Output the (X, Y) coordinate of the center of the cell containing the given text.  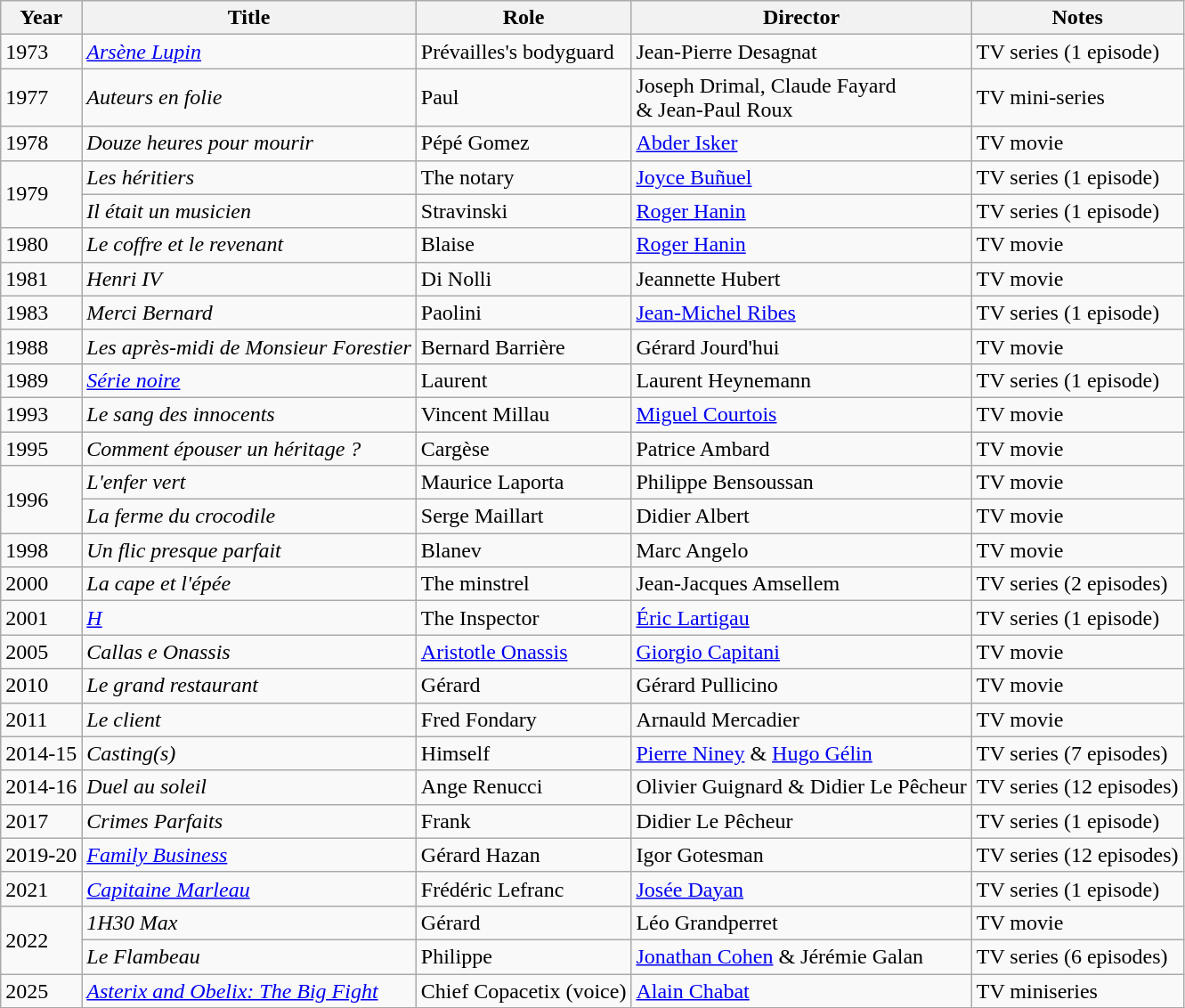
Le sang des innocents (249, 414)
2001 (41, 618)
Jean-Jacques Amsellem (801, 584)
Role (524, 18)
1973 (41, 52)
Capitaine Marleau (249, 889)
Alain Chabat (801, 991)
TV miniseries (1077, 991)
Paul (524, 98)
Merci Bernard (249, 313)
1989 (41, 380)
Duel au soleil (249, 787)
Gérard Pullicino (801, 686)
Série noire (249, 380)
Prévailles's bodyguard (524, 52)
Pépé Gomez (524, 143)
Frank (524, 821)
Frédéric Lefranc (524, 889)
Joyce Buñuel (801, 177)
Marc Angelo (801, 550)
2014-16 (41, 787)
La ferme du crocodile (249, 516)
TV series (2 episodes) (1077, 584)
Giorgio Capitani (801, 652)
Jonathan Cohen & Jérémie Galan (801, 956)
Didier Albert (801, 516)
Arnauld Mercadier (801, 719)
Fred Fondary (524, 719)
Olivier Guignard & Didier Le Pêcheur (801, 787)
Léo Grandperret (801, 923)
Serge Maillart (524, 516)
Patrice Ambard (801, 448)
Douze heures pour mourir (249, 143)
The Inspector (524, 618)
Abder Isker (801, 143)
TV series (7 episodes) (1077, 753)
2022 (41, 939)
1H30 Max (249, 923)
1980 (41, 245)
1979 (41, 194)
1978 (41, 143)
Year (41, 18)
2014-15 (41, 753)
Un flic presque parfait (249, 550)
Ange Renucci (524, 787)
2025 (41, 991)
Henri IV (249, 279)
The minstrel (524, 584)
Vincent Millau (524, 414)
2005 (41, 652)
Miguel Courtois (801, 414)
1983 (41, 313)
Laurent (524, 380)
Comment épouser un héritage ? (249, 448)
Laurent Heynemann (801, 380)
Di Nolli (524, 279)
Joseph Drimal, Claude Fayard & Jean-Paul Roux (801, 98)
2000 (41, 584)
1998 (41, 550)
Blaise (524, 245)
1988 (41, 346)
2019-20 (41, 855)
1995 (41, 448)
Josée Dayan (801, 889)
Jean-Pierre Desagnat (801, 52)
Stravinski (524, 211)
Blanev (524, 550)
Director (801, 18)
1996 (41, 500)
Himself (524, 753)
Le coffre et le revenant (249, 245)
TV series (6 episodes) (1077, 956)
Chief Copacetix (voice) (524, 991)
TV mini-series (1077, 98)
Philippe Bensoussan (801, 483)
2010 (41, 686)
Il était un musicien (249, 211)
Les héritiers (249, 177)
Philippe (524, 956)
Jean-Michel Ribes (801, 313)
Le Flambeau (249, 956)
Les après-midi de Monsieur Forestier (249, 346)
Le client (249, 719)
1993 (41, 414)
Casting(s) (249, 753)
Didier Le Pêcheur (801, 821)
Le grand restaurant (249, 686)
Crimes Parfaits (249, 821)
1981 (41, 279)
La cape et l'épée (249, 584)
Paolini (524, 313)
Title (249, 18)
2021 (41, 889)
Arsène Lupin (249, 52)
L'enfer vert (249, 483)
Jeannette Hubert (801, 279)
1977 (41, 98)
2011 (41, 719)
Gérard Hazan (524, 855)
Family Business (249, 855)
Pierre Niney & Hugo Gélin (801, 753)
Callas e Onassis (249, 652)
Gérard Jourd'hui (801, 346)
Maurice Laporta (524, 483)
H (249, 618)
2017 (41, 821)
Auteurs en folie (249, 98)
Aristotle Onassis (524, 652)
Asterix and Obelix: The Big Fight (249, 991)
Igor Gotesman (801, 855)
Cargèse (524, 448)
Bernard Barrière (524, 346)
The notary (524, 177)
Éric Lartigau (801, 618)
Notes (1077, 18)
